Provide the [X, Y] coordinate of the cell's center where the given text is located.  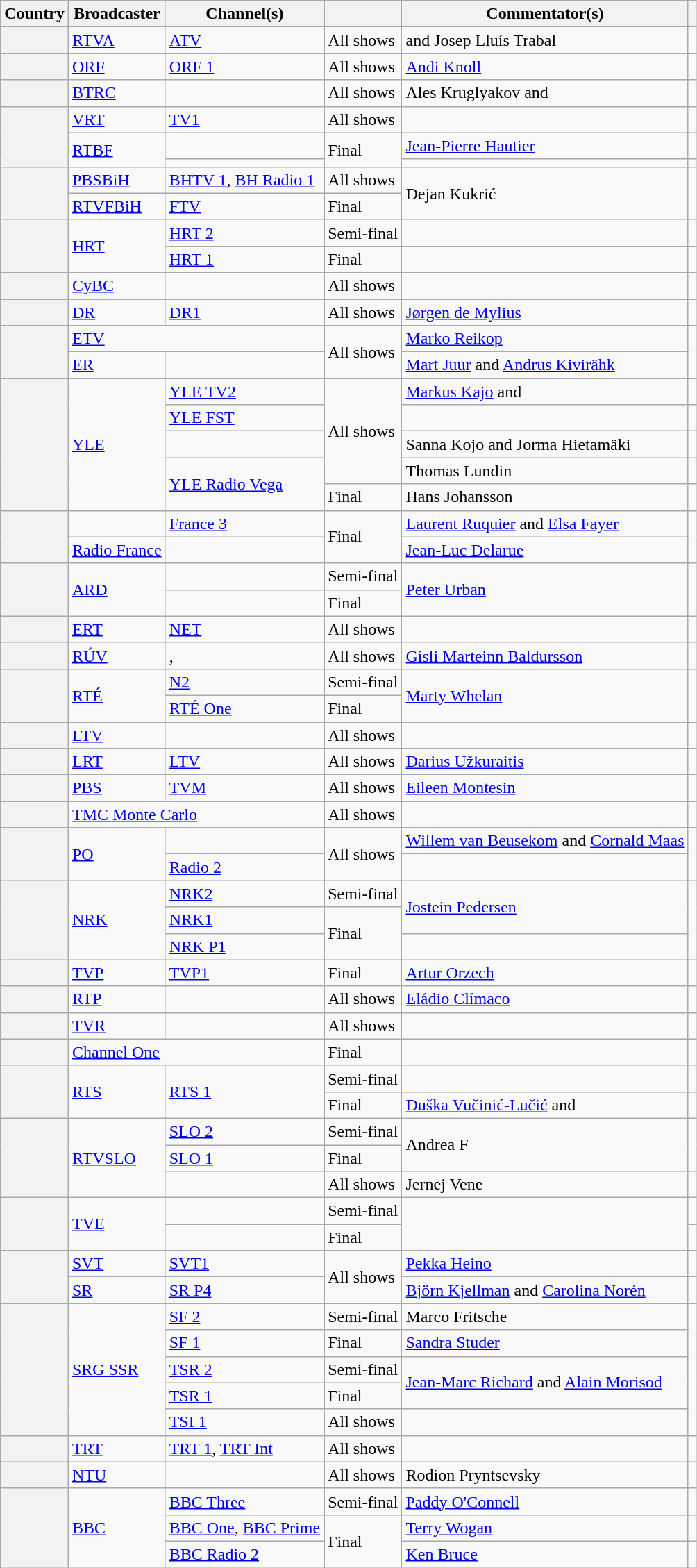
Jernej Vene [545, 1185]
TMC Monte Carlo [196, 815]
Country [35, 14]
BBC One, BBC Prime [244, 1528]
Jostein Pedersen [545, 907]
RTBF [117, 150]
Gísli Marteinn Baldursson [545, 656]
LRT [117, 762]
Rodion Pryntsevsky [545, 1475]
FTV [244, 206]
PBSBiH [117, 180]
Marty Whelan [545, 695]
Laurent Ruquier and Elsa Fayer [545, 524]
PO [117, 854]
Sandra Studer [545, 1343]
DR1 [244, 312]
SRG SSR [117, 1369]
TV1 [244, 119]
Eládio Clímaco [545, 999]
RTP [117, 999]
Mart Juur and Andrus Kivirähk [545, 365]
Jean-Luc Delarue [545, 550]
TSR 2 [244, 1369]
RTVSLO [117, 1158]
Marco Fritsche [545, 1317]
TVM [244, 788]
BHTV 1, BH Radio 1 [244, 180]
NRK2 [244, 894]
TSR 1 [244, 1396]
SVT1 [244, 1264]
SVT [117, 1264]
YLE Radio Vega [244, 484]
SR P4 [244, 1290]
CyBC [117, 285]
Broadcaster [117, 14]
NRK [117, 920]
Willem van Beusekom and Cornald Maas [545, 841]
TVE [117, 1224]
RTÉ One [244, 708]
BBC [117, 1528]
Peter Urban [545, 590]
HRT 2 [244, 233]
ORF [117, 67]
NTU [117, 1475]
TVR [117, 1026]
Pekka Heino [545, 1264]
ETV [196, 339]
Paddy O'Connell [545, 1501]
ERT [117, 629]
Jean-Pierre Hautier [545, 146]
TSI 1 [244, 1422]
Ken Bruce [545, 1554]
ATV [244, 40]
Thomas Lundin [545, 471]
ER [117, 365]
RTS 1 [244, 1092]
Markus Kajo and [545, 392]
VRT [117, 119]
SLO 2 [244, 1131]
Björn Kjellman and Carolina Norén [545, 1290]
NET [244, 629]
NRK P1 [244, 946]
Marko Reikop [545, 339]
YLE FST [244, 418]
Radio France [117, 550]
RTVFBiH [117, 206]
Sanna Kojo and Jorma Hietamäki [545, 444]
RTS [117, 1092]
and Josep Lluís Trabal [545, 40]
Jean-Marc Richard and Alain Morisod [545, 1383]
Commentator(s) [545, 14]
PBS [117, 788]
Channel(s) [244, 14]
YLE TV2 [244, 392]
Channel One [196, 1052]
DR [117, 312]
RÚV [117, 656]
TRT 1, TRT Int [244, 1449]
Andrea F [545, 1144]
BBC Three [244, 1501]
Dejan Kukrić [545, 193]
, [244, 656]
France 3 [244, 524]
TRT [117, 1449]
Terry Wogan [545, 1528]
Eileen Montesin [545, 788]
TVP1 [244, 973]
N2 [244, 682]
Duška Vučinić-Lučić and [545, 1105]
Artur Orzech [545, 973]
Jørgen de Mylius [545, 312]
ORF 1 [244, 67]
RTÉ [117, 695]
Radio 2 [244, 867]
RTVA [117, 40]
Darius Užkuraitis [545, 762]
NRK1 [244, 920]
Andi Knoll [545, 67]
BTRC [117, 93]
BBC Radio 2 [244, 1554]
SF 2 [244, 1317]
YLE [117, 444]
TVP [117, 973]
Ales Kruglyakov and [545, 93]
SLO 1 [244, 1158]
Hans Johansson [545, 497]
HRT [117, 246]
ARD [117, 590]
SR [117, 1290]
HRT 1 [244, 259]
SF 1 [244, 1343]
